From the cell containing the given text, extract its center point as [X, Y] coordinate. 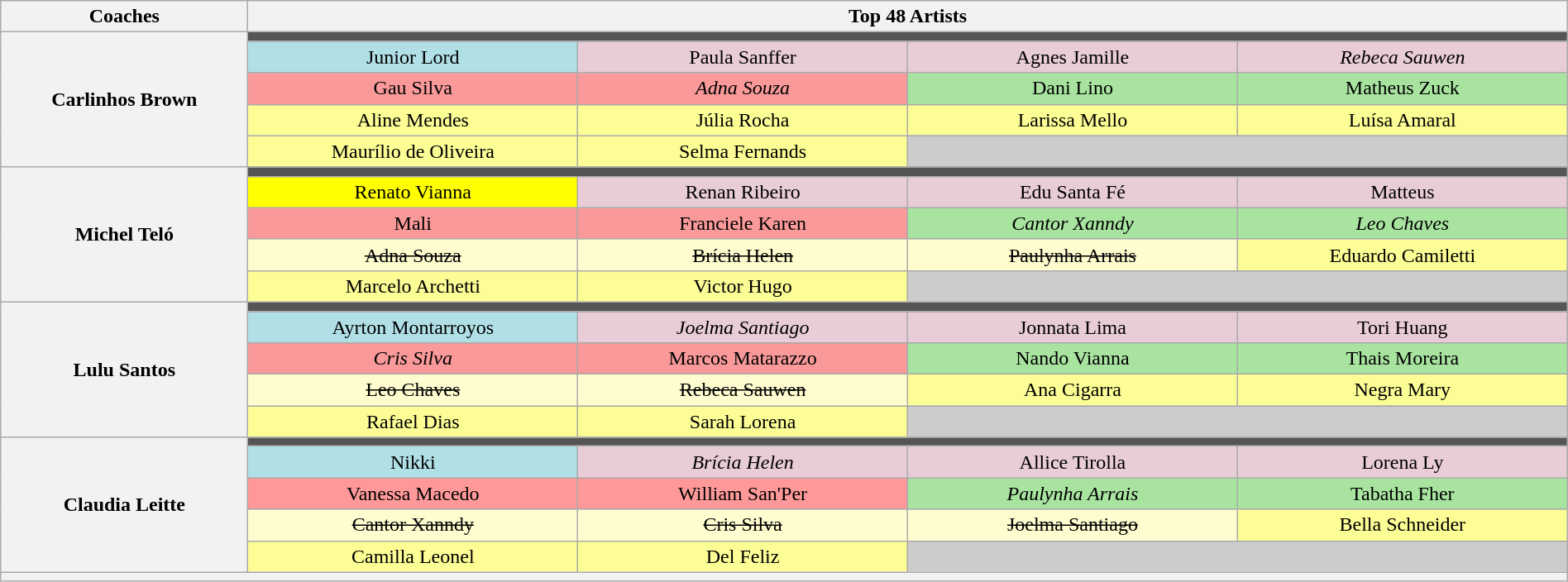
Camilla Leonel [414, 556]
Selma Fernands [743, 151]
Tabatha Fher [1403, 494]
Bella Schneider [1403, 525]
Renan Ribeiro [743, 192]
Claudia Leitte [124, 504]
Agnes Jamille [1073, 57]
Edu Santa Fé [1073, 192]
William San'Per [743, 494]
Matheus Zuck [1403, 88]
Matteus [1403, 192]
Rafael Dias [414, 422]
Nando Vianna [1073, 359]
Tori Huang [1403, 327]
Ana Cigarra [1073, 390]
Top 48 Artists [908, 17]
Gau Silva [414, 88]
Ayrton Montarroyos [414, 327]
Larissa Mello [1073, 120]
Lorena Ly [1403, 462]
Franciele Karen [743, 223]
Victor Hugo [743, 286]
Dani Lino [1073, 88]
Marcos Matarazzo [743, 359]
Coaches [124, 17]
Júlia Rocha [743, 120]
Jonnata Lima [1073, 327]
Paula Sanffer [743, 57]
Luísa Amaral [1403, 120]
Renato Vianna [414, 192]
Eduardo Camiletti [1403, 255]
Thais Moreira [1403, 359]
Junior Lord [414, 57]
Marcelo Archetti [414, 286]
Maurílio de Oliveira [414, 151]
Negra Mary [1403, 390]
Michel Teló [124, 235]
Sarah Lorena [743, 422]
Del Feliz [743, 556]
Nikki [414, 462]
Carlinhos Brown [124, 99]
Lulu Santos [124, 369]
Mali [414, 223]
Aline Mendes [414, 120]
Allice Tirolla [1073, 462]
Vanessa Macedo [414, 494]
